Detect which cell encompasses the target text, then output its (x, y) center coordinate. 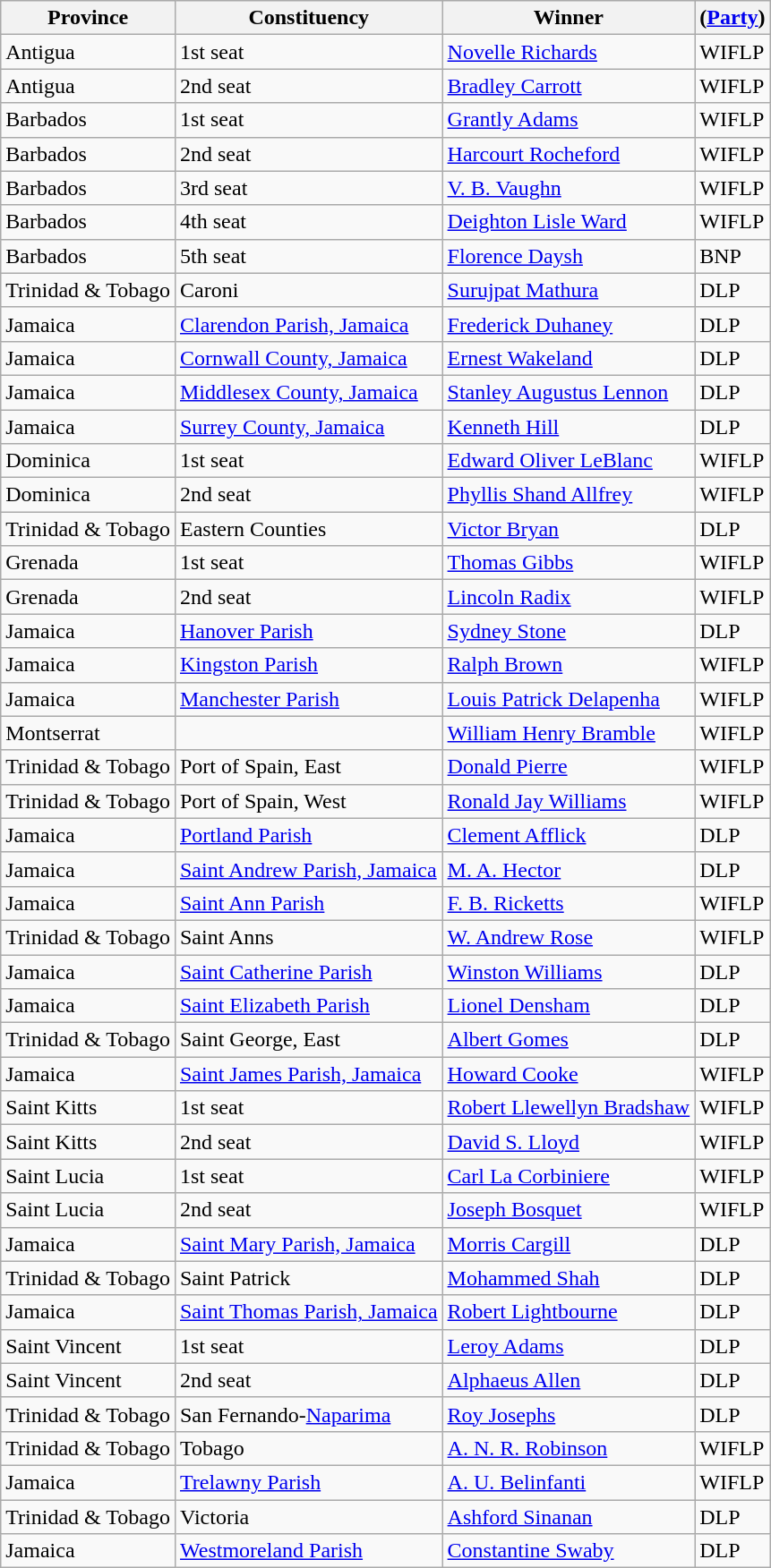
Westmoreland Parish (308, 1551)
Saint Elizabeth Parish (308, 1006)
Surujpat Mathura (569, 290)
M. A. Hector (569, 869)
Portland Parish (308, 835)
4th seat (308, 222)
Saint Andrew Parish, Jamaica (308, 869)
Manchester Parish (308, 699)
Port of Spain, West (308, 801)
Saint Patrick (308, 1278)
Hanover Parish (308, 631)
Constantine Swaby (569, 1551)
Phyllis Shand Allfrey (569, 495)
A. N. R. Robinson (569, 1448)
A. U. Belinfanti (569, 1482)
V. B. Vaughn (569, 188)
San Fernando-Naparima (308, 1414)
Grantly Adams (569, 120)
Saint Thomas Parish, Jamaica (308, 1312)
Saint Anns (308, 937)
Florence Daysh (569, 256)
Trelawny Parish (308, 1482)
Saint Catherine Parish (308, 971)
David S. Lloyd (569, 1142)
Morris Cargill (569, 1244)
Clement Afflick (569, 835)
Surrey County, Jamaica (308, 427)
Clarendon Parish, Jamaica (308, 324)
Joseph Bosquet (569, 1210)
Cornwall County, Jamaica (308, 358)
Harcourt Rocheford (569, 154)
Lincoln Radix (569, 597)
Victor Bryan (569, 529)
Ernest Wakeland (569, 358)
Louis Patrick Delapenha (569, 699)
Roy Josephs (569, 1414)
William Henry Bramble (569, 733)
Ashford Sinanan (569, 1517)
Kenneth Hill (569, 427)
Donald Pierre (569, 767)
Frederick Duhaney (569, 324)
Robert Llewellyn Bradshaw (569, 1108)
Eastern Counties (308, 529)
F. B. Ricketts (569, 903)
Saint George, East (308, 1040)
Novelle Richards (569, 52)
Lionel Densham (569, 1006)
BNP (732, 256)
Province (88, 18)
W. Andrew Rose (569, 937)
Middlesex County, Jamaica (308, 392)
Constituency (308, 18)
Alphaeus Allen (569, 1380)
Saint Mary Parish, Jamaica (308, 1244)
Deighton Lisle Ward (569, 222)
Mohammed Shah (569, 1278)
Winner (569, 18)
Robert Lightbourne (569, 1312)
Howard Cooke (569, 1074)
Caroni (308, 290)
3rd seat (308, 188)
Saint James Parish, Jamaica (308, 1074)
5th seat (308, 256)
Saint Ann Parish (308, 903)
Stanley Augustus Lennon (569, 392)
Thomas Gibbs (569, 563)
Montserrat (88, 733)
Victoria (308, 1517)
Ronald Jay Williams (569, 801)
Edward Oliver LeBlanc (569, 461)
Leroy Adams (569, 1346)
Tobago (308, 1448)
(Party) (732, 18)
Winston Williams (569, 971)
Ralph Brown (569, 665)
Sydney Stone (569, 631)
Bradley Carrott (569, 86)
Carl La Corbiniere (569, 1176)
Kingston Parish (308, 665)
Albert Gomes (569, 1040)
Port of Spain, East (308, 767)
